Determine the [X, Y] coordinate at the center of the cell enclosing the given text.  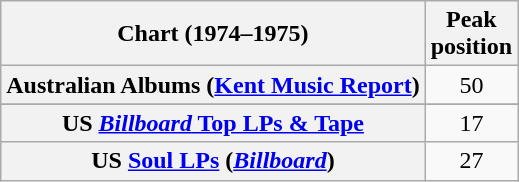
Chart (1974–1975) [213, 34]
US Billboard Top LPs & Tape [213, 123]
Peak position [471, 34]
50 [471, 85]
17 [471, 123]
27 [471, 161]
Australian Albums (Kent Music Report) [213, 85]
US Soul LPs (Billboard) [213, 161]
